Extract the [x, y] coordinate from the center of the cell holding the provided text.  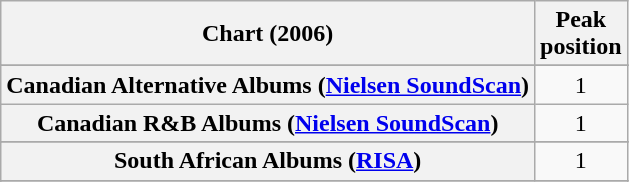
Canadian R&B Albums (Nielsen SoundScan) [268, 123]
Chart (2006) [268, 34]
Canadian Alternative Albums (Nielsen SoundScan) [268, 85]
South African Albums (RISA) [268, 161]
Peakposition [581, 34]
